Return the [x, y] coordinate for the center point of the cell that contains the specified text.  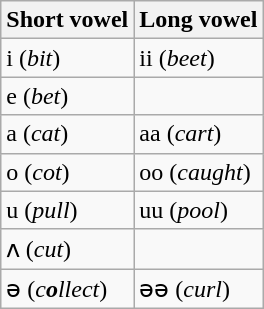
əə (curl) [198, 289]
i (bit) [68, 58]
u (pull) [68, 210]
ii (beet) [198, 58]
Short vowel [68, 20]
ə (collect) [68, 289]
a (cat) [68, 134]
Long vowel [198, 20]
ʌ (cut) [68, 249]
uu (pool) [198, 210]
e (bet) [68, 96]
o (cot) [68, 172]
aa (cart) [198, 134]
oo (caught) [198, 172]
